Determine the [X, Y] coordinate at the center of the cell enclosing the given text.  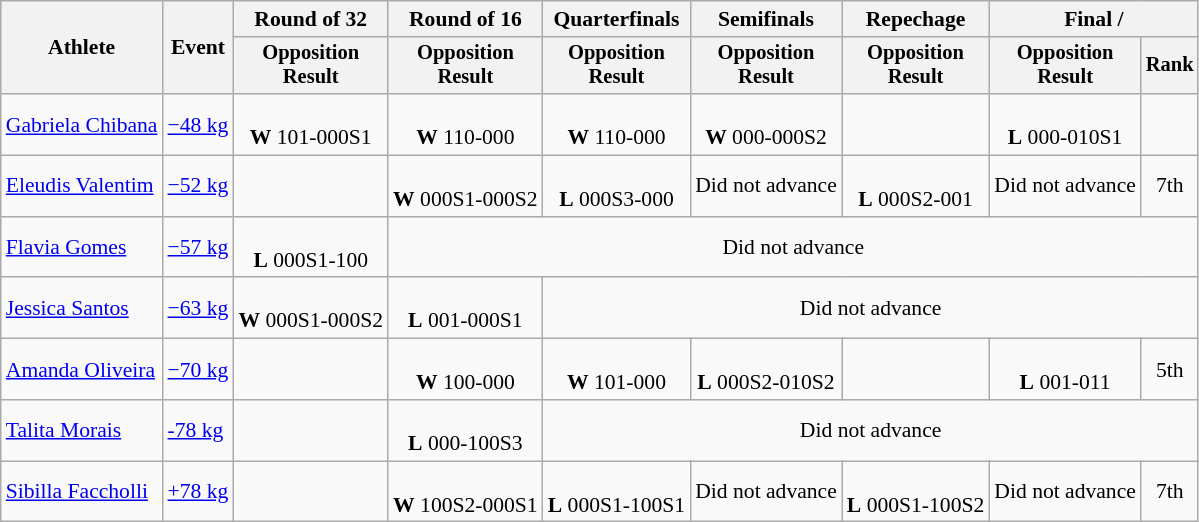
L 001-000S1 [466, 308]
L 001-011 [1065, 370]
L 000S2-001 [916, 186]
Flavia Gomes [82, 248]
W 101-000S1 [310, 124]
Round of 32 [310, 19]
Quarterfinals [616, 19]
W 100S2-000S1 [466, 492]
L 000S1-100S1 [616, 492]
−70 kg [198, 370]
Event [198, 48]
W 000-000S2 [766, 124]
Final / [1094, 19]
+78 kg [198, 492]
Round of 16 [466, 19]
Repechage [916, 19]
−48 kg [198, 124]
Rank [1170, 66]
Sibilla Faccholli [82, 492]
L 000S2-010S2 [766, 370]
W 101-000 [616, 370]
L 000-100S3 [466, 430]
L 000S1-100 [310, 248]
L 000-010S1 [1065, 124]
Jessica Santos [82, 308]
Talita Morais [82, 430]
L 000S3-000 [616, 186]
W 100-000 [466, 370]
5th [1170, 370]
Semifinals [766, 19]
Gabriela Chibana [82, 124]
L 000S1-100S2 [916, 492]
Athlete [82, 48]
−52 kg [198, 186]
−57 kg [198, 248]
Eleudis Valentim [82, 186]
Amanda Oliveira [82, 370]
−63 kg [198, 308]
-78 kg [198, 430]
